Capture the cell that displays the provided text and extract its [X, Y] central coordinate. 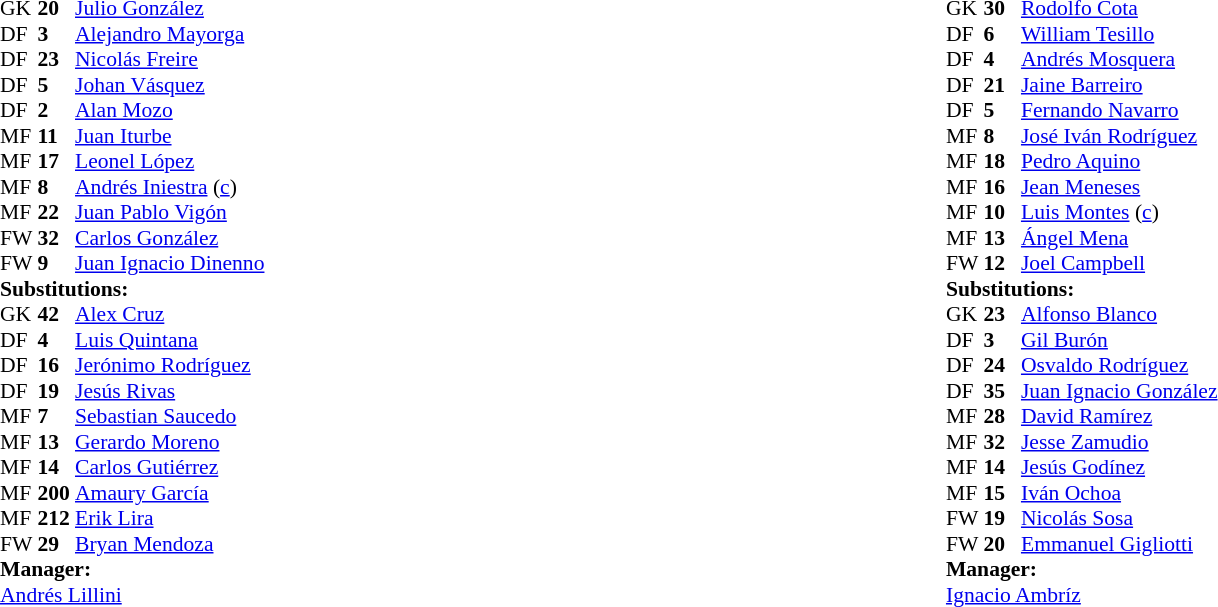
6 [1002, 34]
Sebastian Saucedo [170, 417]
22 [57, 213]
Bryan Mendoza [170, 544]
Andrés Mosquera [1120, 59]
Erik Lira [170, 519]
Jean Meneses [1120, 187]
Alfonso Blanco [1120, 315]
9 [57, 263]
Alan Mozo [170, 111]
42 [57, 315]
Gerardo Moreno [170, 442]
Juan Pablo Vigón [170, 213]
212 [57, 519]
Fernando Navarro [1120, 111]
Luis Quintana [170, 340]
Johan Vásquez [170, 85]
Andrés Iniestra (c) [170, 187]
Emmanuel Gigliotti [1120, 544]
Iván Ochoa [1120, 493]
18 [1002, 161]
Alex Cruz [170, 315]
20 [1002, 544]
Pedro Aquino [1120, 161]
José Iván Rodríguez [1120, 136]
2 [57, 111]
Carlos Gutiérrez [170, 467]
Leonel López [170, 161]
28 [1002, 417]
Osvaldo Rodríguez [1120, 365]
Ángel Mena [1120, 238]
17 [57, 161]
24 [1002, 365]
Juan Ignacio Dinenno [170, 263]
Jaine Barreiro [1120, 85]
11 [57, 136]
David Ramírez [1120, 417]
Jesús Godínez [1120, 467]
Nicolás Freire [170, 59]
Alejandro Mayorga [170, 34]
Juan Ignacio González [1120, 391]
21 [1002, 85]
Amaury García [170, 493]
Nicolás Sosa [1120, 519]
Luis Montes (c) [1120, 213]
7 [57, 417]
Juan Iturbe [170, 136]
William Tesillo [1120, 34]
Carlos González [170, 238]
15 [1002, 493]
Gil Burón [1120, 340]
Jesús Rivas [170, 391]
35 [1002, 391]
Joel Campbell [1120, 263]
200 [57, 493]
10 [1002, 213]
29 [57, 544]
12 [1002, 263]
Jesse Zamudio [1120, 442]
Jerónimo Rodríguez [170, 365]
